For the text-containing cell, return its midpoint in [x, y] coordinate format. 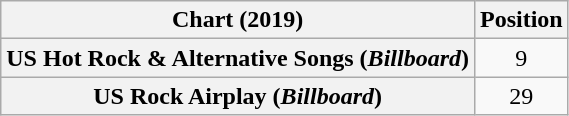
US Rock Airplay (Billboard) [238, 96]
Chart (2019) [238, 20]
Position [521, 20]
US Hot Rock & Alternative Songs (Billboard) [238, 58]
9 [521, 58]
29 [521, 96]
